Pinpoint the cell where the given text exists, returning its [x, y] midpoint coordinate. 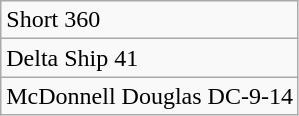
Delta Ship 41 [150, 58]
McDonnell Douglas DC-9-14 [150, 96]
Short 360 [150, 20]
